For the text-containing cell, return its midpoint in (X, Y) coordinate format. 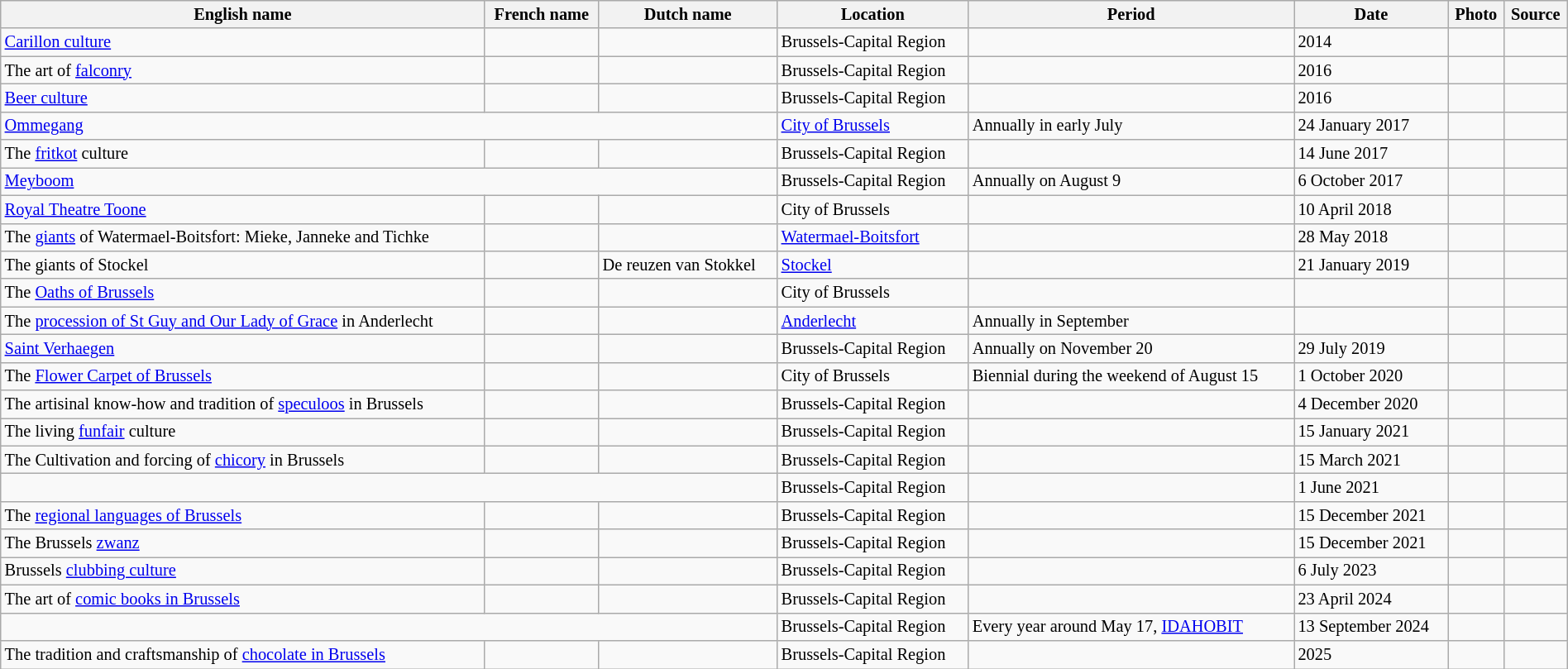
The procession of St Guy and Our Lady of Grace in Anderlecht (243, 321)
English name (243, 14)
Annually on August 9 (1131, 181)
6 July 2023 (1371, 571)
Every year around May 17, IDAHOBIT (1131, 627)
The artisinal know-how and tradition of speculoos in Brussels (243, 404)
Biennial during the weekend of August 15 (1131, 376)
14 June 2017 (1371, 154)
13 September 2024 (1371, 627)
The Brussels zwanz (243, 543)
2025 (1371, 654)
The Cultivation and forcing of chicory in Brussels (243, 460)
The art of comic books in Brussels (243, 599)
Period (1131, 14)
Photo (1475, 14)
The giants of Watermael-Boitsfort: Mieke, Janneke and Tichke (243, 237)
The Oaths of Brussels (243, 293)
10 April 2018 (1371, 209)
15 March 2021 (1371, 460)
Beer culture (243, 98)
The fritkot culture (243, 154)
1 June 2021 (1371, 487)
The regional languages of Brussels (243, 515)
15 January 2021 (1371, 432)
2014 (1371, 42)
24 January 2017 (1371, 126)
Watermael-Boitsfort (873, 237)
23 April 2024 (1371, 599)
6 October 2017 (1371, 181)
Ommegang (389, 126)
The art of falconry (243, 70)
Carillon culture (243, 42)
Location (873, 14)
Date (1371, 14)
Annually on November 20 (1131, 348)
Royal Theatre Toone (243, 209)
Source (1535, 14)
French name (542, 14)
4 December 2020 (1371, 404)
De reuzen van Stokkel (688, 265)
28 May 2018 (1371, 237)
Annually in September (1131, 321)
Anderlecht (873, 321)
The Flower Carpet of Brussels (243, 376)
29 July 2019 (1371, 348)
1 October 2020 (1371, 376)
The giants of Stockel (243, 265)
Stockel (873, 265)
Saint Verhaegen (243, 348)
The tradition and craftsmanship of chocolate in Brussels (243, 654)
Brussels clubbing culture (243, 571)
21 January 2019 (1371, 265)
Dutch name (688, 14)
Meyboom (389, 181)
Annually in early July (1131, 126)
The living funfair culture (243, 432)
